From the cell containing the given text, extract its center point as [X, Y] coordinate. 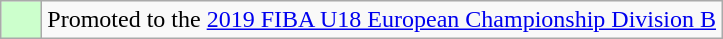
Promoted to the 2019 FIBA U18 European Championship Division B [382, 20]
